Scan for the cell matching the given text and deliver its [X, Y] coordinate at center. 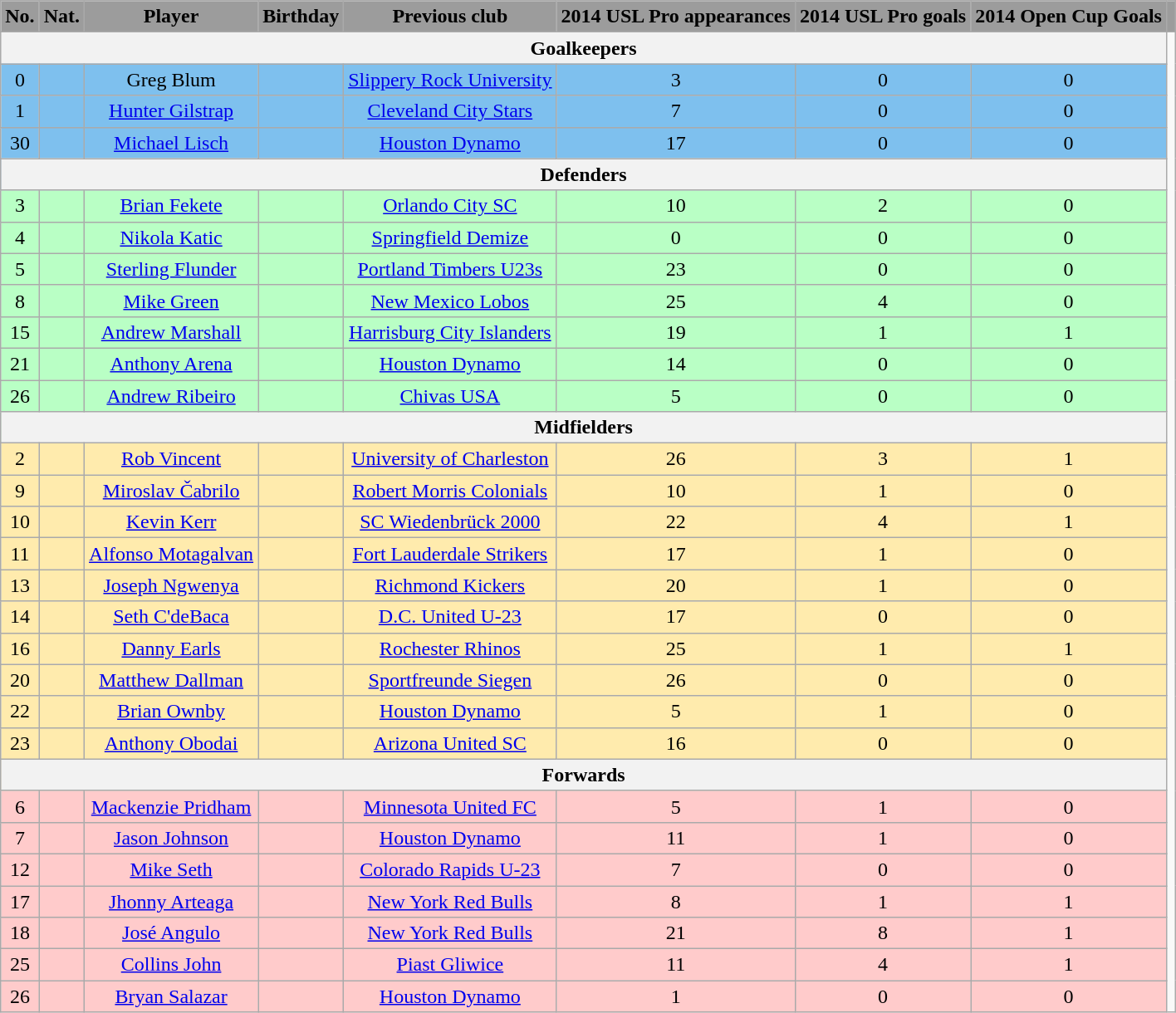
University of Charleston [450, 459]
Defenders [584, 174]
Slippery Rock University [450, 80]
Player [171, 17]
2014 USL Pro appearances [676, 17]
Nikola Katic [171, 237]
Miroslav Čabrilo [171, 491]
Jason Johnson [171, 838]
Colorado Rapids U-23 [450, 869]
Harrisburg City Islanders [450, 332]
Seth C'deBaca [171, 617]
Nat. [61, 17]
Portland Timbers U23s [450, 269]
Richmond Kickers [450, 585]
Anthony Obodai [171, 743]
José Angulo [171, 933]
Fort Lauderdale Strikers [450, 554]
13 [20, 585]
Cleveland City Stars [450, 111]
Joseph Ngwenya [171, 585]
Rochester Rhinos [450, 648]
9 [20, 491]
SC Wiedenbrück 2000 [450, 522]
Bryan Salazar [171, 996]
Mackenzie Pridham [171, 806]
Collins John [171, 965]
Brian Ownby [171, 712]
Arizona United SC [450, 743]
19 [676, 332]
Rob Vincent [171, 459]
Piast Gliwice [450, 965]
Kevin Kerr [171, 522]
Sportfreunde Siegen [450, 680]
Goalkeepers [584, 48]
Andrew Ribeiro [171, 396]
D.C. United U-23 [450, 617]
18 [20, 933]
Birthday [301, 17]
30 [20, 143]
Previous club [450, 17]
15 [20, 332]
12 [20, 869]
Alfonso Motagalvan [171, 554]
No. [20, 17]
Mike Green [171, 301]
2014 USL Pro goals [882, 17]
Forwards [584, 775]
Sterling Flunder [171, 269]
Robert Morris Colonials [450, 491]
2014 Open Cup Goals [1069, 17]
Anthony Arena [171, 364]
Mike Seth [171, 869]
Brian Fekete [171, 206]
New Mexico Lobos [450, 301]
Minnesota United FC [450, 806]
6 [20, 806]
Andrew Marshall [171, 332]
Midfielders [584, 428]
Orlando City SC [450, 206]
Danny Earls [171, 648]
Hunter Gilstrap [171, 111]
Jhonny Arteaga [171, 901]
Michael Lisch [171, 143]
Greg Blum [171, 80]
Matthew Dallman [171, 680]
Chivas USA [450, 396]
Springfield Demize [450, 237]
